Locate the cell with the specified text and output its (X, Y) center coordinate. 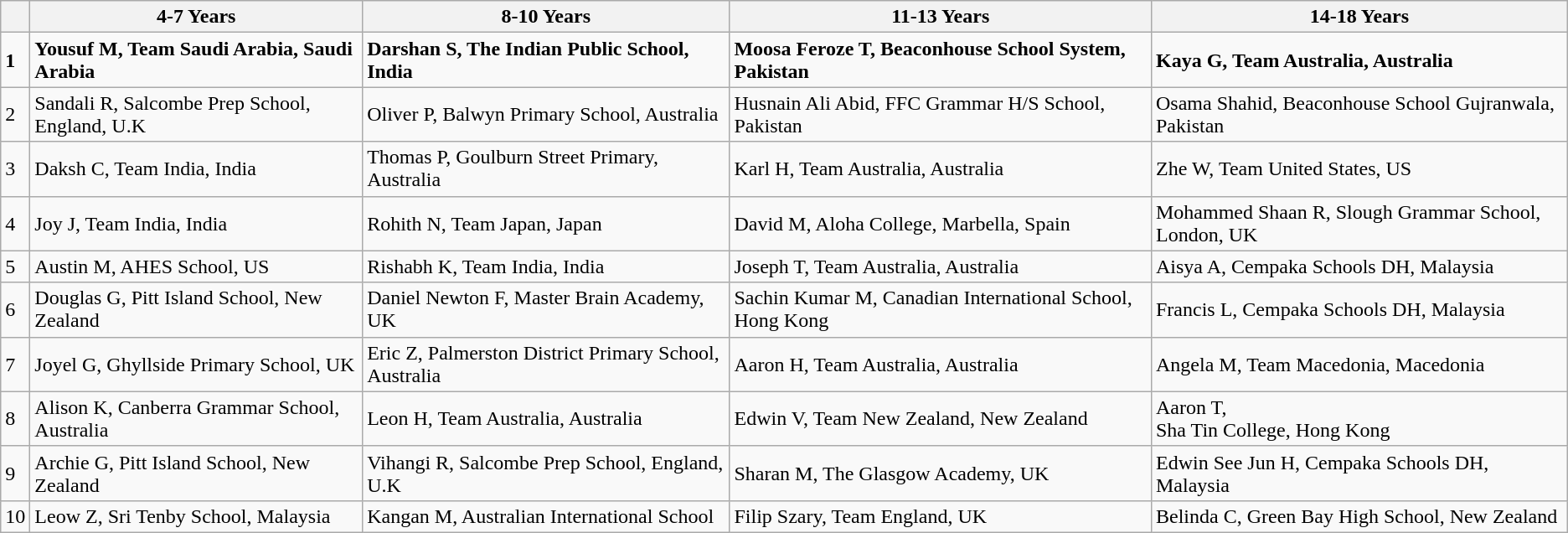
Sharan M, The Glasgow Academy, UK (941, 473)
Yousuf M, Team Saudi Arabia, Saudi Arabia (196, 60)
Aaron T,Sha Tin College, Hong Kong (1359, 419)
Karl H, Team Australia, Australia (941, 169)
Leon H, Team Australia, Australia (546, 419)
Austin M, AHES School, US (196, 266)
Husnain Ali Abid, FFC Grammar H/S School, Pakistan (941, 114)
11-13 Years (941, 17)
Oliver P, Balwyn Primary School, Australia (546, 114)
Thomas P, Goulburn Street Primary, Australia (546, 169)
Douglas G, Pitt Island School, New Zealand (196, 310)
Edwin See Jun H, Cempaka Schools DH, Malaysia (1359, 473)
Daniel Newton F, Master Brain Academy, UK (546, 310)
Daksh C, Team India, India (196, 169)
Osama Shahid, Beaconhouse School Gujranwala, Pakistan (1359, 114)
Mohammed Shaan R, Slough Grammar School, London, UK (1359, 223)
Francis L, Cempaka Schools DH, Malaysia (1359, 310)
Aisya A, Cempaka Schools DH, Malaysia (1359, 266)
8-10 Years (546, 17)
1 (15, 60)
Zhe W, Team United States, US (1359, 169)
7 (15, 364)
Kangan M, Australian International School (546, 516)
Eric Z, Palmerston District Primary School, Australia (546, 364)
Kaya G, Team Australia, Australia (1359, 60)
Angela M, Team Macedonia, Macedonia (1359, 364)
Joy J, Team India, India (196, 223)
Darshan S, The Indian Public School, India (546, 60)
David M, Aloha College, Marbella, Spain (941, 223)
Rishabh K, Team India, India (546, 266)
4-7 Years (196, 17)
5 (15, 266)
14-18 Years (1359, 17)
10 (15, 516)
Sandali R, Salcombe Prep School, England, U.K (196, 114)
9 (15, 473)
6 (15, 310)
3 (15, 169)
Vihangi R, Salcombe Prep School, England, U.K (546, 473)
Alison K, Canberra Grammar School, Australia (196, 419)
Sachin Kumar M, Canadian International School, Hong Kong (941, 310)
Leow Z, Sri Tenby School, Malaysia (196, 516)
Joyel G, Ghyllside Primary School, UK (196, 364)
Rohith N, Team Japan, Japan (546, 223)
Joseph T, Team Australia, Australia (941, 266)
Moosa Feroze T, Beaconhouse School System, Pakistan (941, 60)
2 (15, 114)
Aaron H, Team Australia, Australia (941, 364)
4 (15, 223)
Filip Szary, Team England, UK (941, 516)
Archie G, Pitt Island School, New Zealand (196, 473)
Edwin V, Team New Zealand, New Zealand (941, 419)
8 (15, 419)
Belinda C, Green Bay High School, New Zealand (1359, 516)
